Extract the [X, Y] coordinate from the center of the cell holding the provided text.  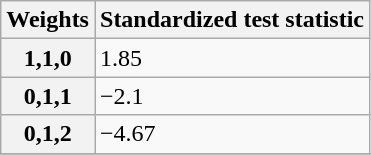
Standardized test statistic [232, 20]
0,1,2 [48, 134]
−4.67 [232, 134]
0,1,1 [48, 96]
Weights [48, 20]
1.85 [232, 58]
1,1,0 [48, 58]
−2.1 [232, 96]
